Find where the given text appears and provide that cell's center as [x, y] coordinate. 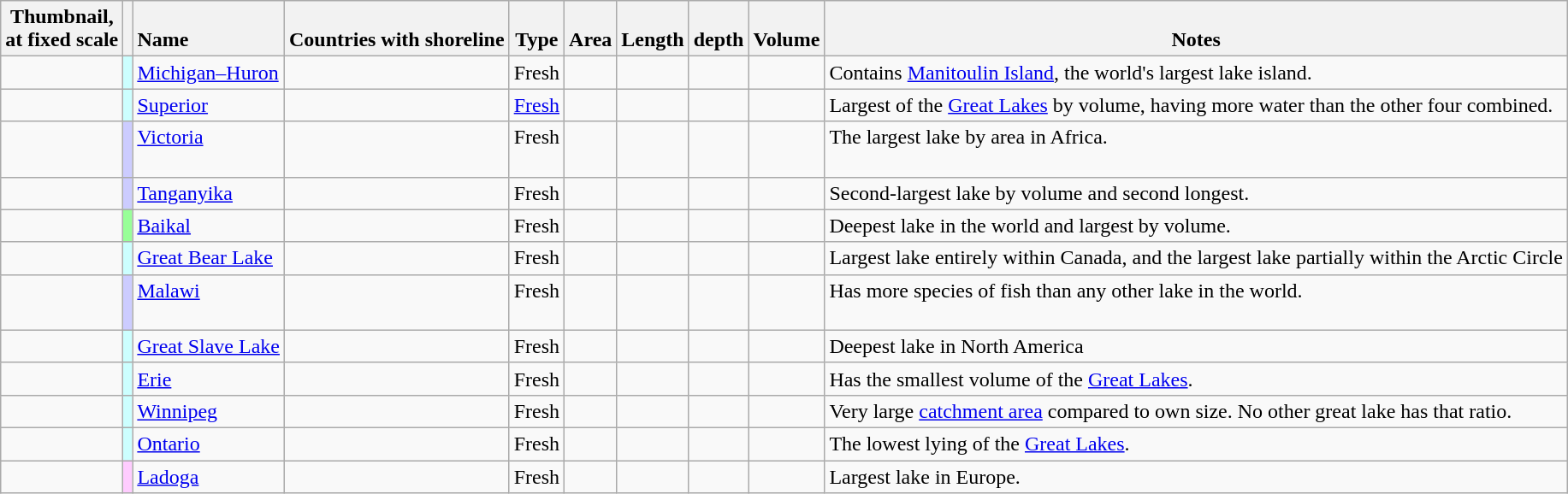
The lowest lying of the Great Lakes. [1196, 444]
Thumbnail, at fixed scale [62, 29]
Volume [787, 29]
Ontario [209, 444]
The largest lake by area in Africa. [1196, 149]
Victoria [209, 149]
Great Slave Lake [209, 346]
Length [653, 29]
Superior [209, 105]
Largest of the Great Lakes by volume, having more water than the other four combined. [1196, 105]
Largest lake entirely within Canada, and the largest lake partially within the Arctic Circle [1196, 258]
Second-largest lake by volume and second longest. [1196, 193]
Contains Manitoulin Island, the world's largest lake island. [1196, 73]
Tanganyika [209, 193]
Area [590, 29]
Michigan–Huron [209, 73]
Malawi [209, 303]
Deepest lake in the world and largest by volume. [1196, 226]
depth [719, 29]
Baikal [209, 226]
Countries with shoreline [397, 29]
Erie [209, 379]
Name [209, 29]
Ladoga [209, 476]
Deepest lake in North America [1196, 346]
Winnipeg [209, 411]
Type [536, 29]
Great Bear Lake [209, 258]
Has more species of fish than any other lake in the world. [1196, 303]
Has the smallest volume of the Great Lakes. [1196, 379]
Largest lake in Europe. [1196, 476]
Notes [1196, 29]
Very large catchment area compared to own size. No other great lake has that ratio. [1196, 411]
